From the cell containing the given text, extract its center point as [X, Y] coordinate. 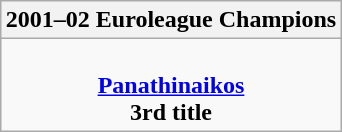
2001–02 Euroleague Champions [170, 20]
Panathinaikos 3rd title [170, 85]
